Extract the [x, y] coordinate from the center of the cell holding the provided text.  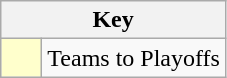
Teams to Playoffs [134, 58]
Key [114, 20]
